For the text-containing cell, return its midpoint in (X, Y) coordinate format. 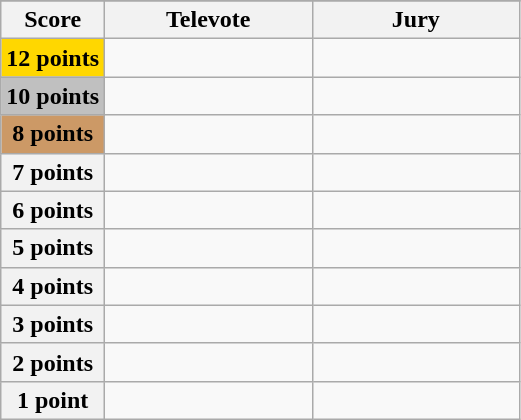
6 points (53, 210)
8 points (53, 134)
Jury (416, 20)
2 points (53, 362)
7 points (53, 172)
4 points (53, 286)
1 point (53, 400)
10 points (53, 96)
Televote (209, 20)
12 points (53, 58)
5 points (53, 248)
3 points (53, 324)
Score (53, 20)
